From the cell containing the given text, extract its center point as (x, y) coordinate. 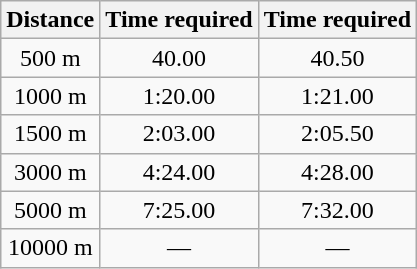
7:32.00 (337, 210)
1000 m (50, 96)
4:28.00 (337, 172)
1:21.00 (337, 96)
5000 m (50, 210)
7:25.00 (179, 210)
1:20.00 (179, 96)
4:24.00 (179, 172)
500 m (50, 58)
Distance (50, 20)
40.50 (337, 58)
2:03.00 (179, 134)
2:05.50 (337, 134)
40.00 (179, 58)
1500 m (50, 134)
10000 m (50, 248)
3000 m (50, 172)
